Locate the cell with the specified text and output its [X, Y] center coordinate. 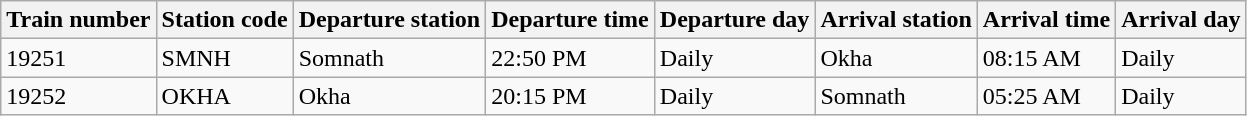
SMNH [224, 58]
20:15 PM [570, 96]
Train number [78, 20]
Arrival station [896, 20]
Station code [224, 20]
Arrival time [1046, 20]
Departure day [734, 20]
08:15 AM [1046, 58]
Arrival day [1181, 20]
Departure station [390, 20]
19252 [78, 96]
OKHA [224, 96]
Departure time [570, 20]
05:25 AM [1046, 96]
22:50 PM [570, 58]
19251 [78, 58]
